Capture the cell that displays the provided text and extract its [x, y] central coordinate. 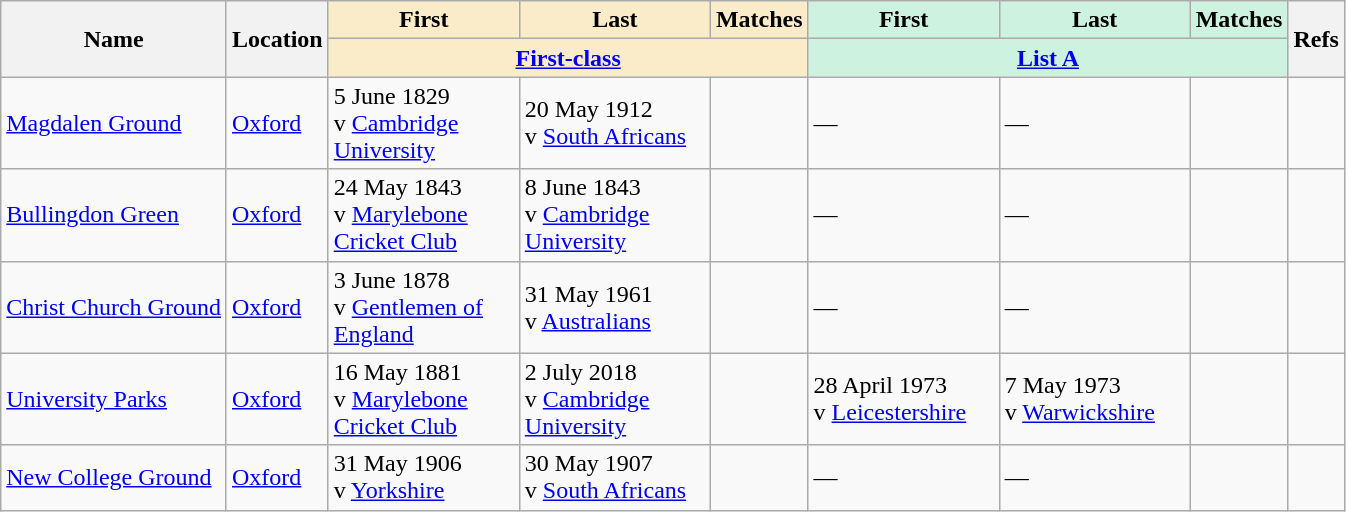
16 May 1881v Marylebone Cricket Club [424, 399]
First-class [568, 58]
Bullingdon Green [114, 215]
30 May 1907v South Africans [614, 478]
7 May 1973v Warwickshire [1094, 399]
31 May 1961v Australians [614, 307]
24 May 1843v Marylebone Cricket Club [424, 215]
8 June 1843v Cambridge University [614, 215]
University Parks [114, 399]
31 May 1906v Yorkshire [424, 478]
5 June 1829v Cambridge University [424, 123]
3 June 1878v Gentlemen of England [424, 307]
New College Ground [114, 478]
Christ Church Ground [114, 307]
2 July 2018v Cambridge University [614, 399]
Refs [1316, 39]
Magdalen Ground [114, 123]
20 May 1912v South Africans [614, 123]
28 April 1973v Leicestershire [904, 399]
List A [1048, 58]
Name [114, 39]
Location [277, 39]
